Return the (X, Y) coordinate for the center point of the cell that contains the specified text.  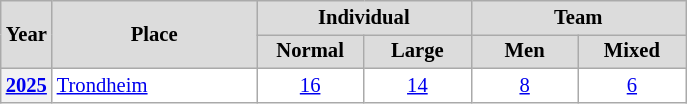
Place (154, 34)
Team (578, 17)
14 (418, 85)
8 (524, 85)
Mixed (632, 51)
16 (310, 85)
Year (26, 34)
Individual (363, 17)
Large (418, 51)
Normal (310, 51)
6 (632, 85)
2025 (26, 85)
Trondheim (154, 85)
Men (524, 51)
